For the text-containing cell, return its midpoint in [x, y] coordinate format. 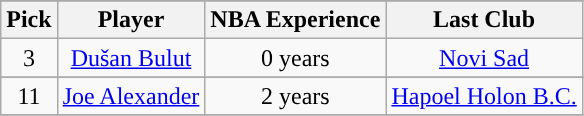
0 years [296, 58]
NBA Experience [296, 20]
2 years [296, 96]
11 [29, 96]
Last Club [484, 20]
Player [131, 20]
Hapoel Holon B.C. [484, 96]
3 [29, 58]
Joe Alexander [131, 96]
Novi Sad [484, 58]
Dušan Bulut [131, 58]
Pick [29, 20]
